Extract the [x, y] coordinate from the center of the cell holding the provided text.  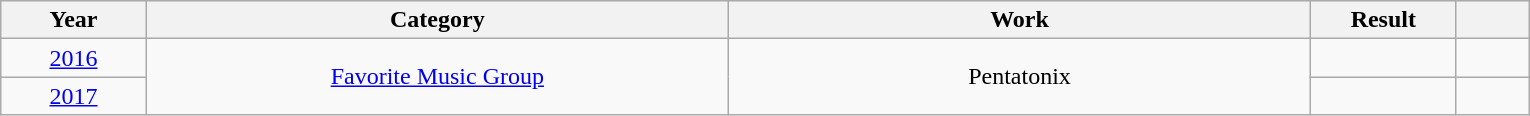
2017 [74, 96]
2016 [74, 58]
Favorite Music Group [437, 77]
Pentatonix [1019, 77]
Year [74, 20]
Work [1019, 20]
Result [1384, 20]
Category [437, 20]
